Search for the cell housing the specified text and yield its [X, Y] center coordinate. 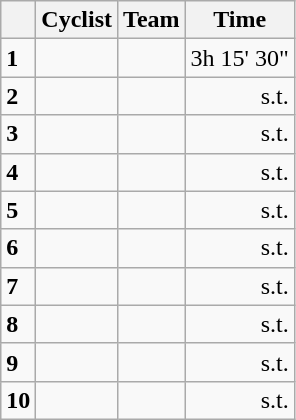
6 [18, 248]
Time [240, 20]
Cyclist [77, 20]
2 [18, 96]
1 [18, 58]
8 [18, 324]
7 [18, 286]
3h 15' 30" [240, 58]
5 [18, 210]
10 [18, 400]
3 [18, 134]
Team [152, 20]
9 [18, 362]
4 [18, 172]
